From the cell containing the given text, extract its center point as (x, y) coordinate. 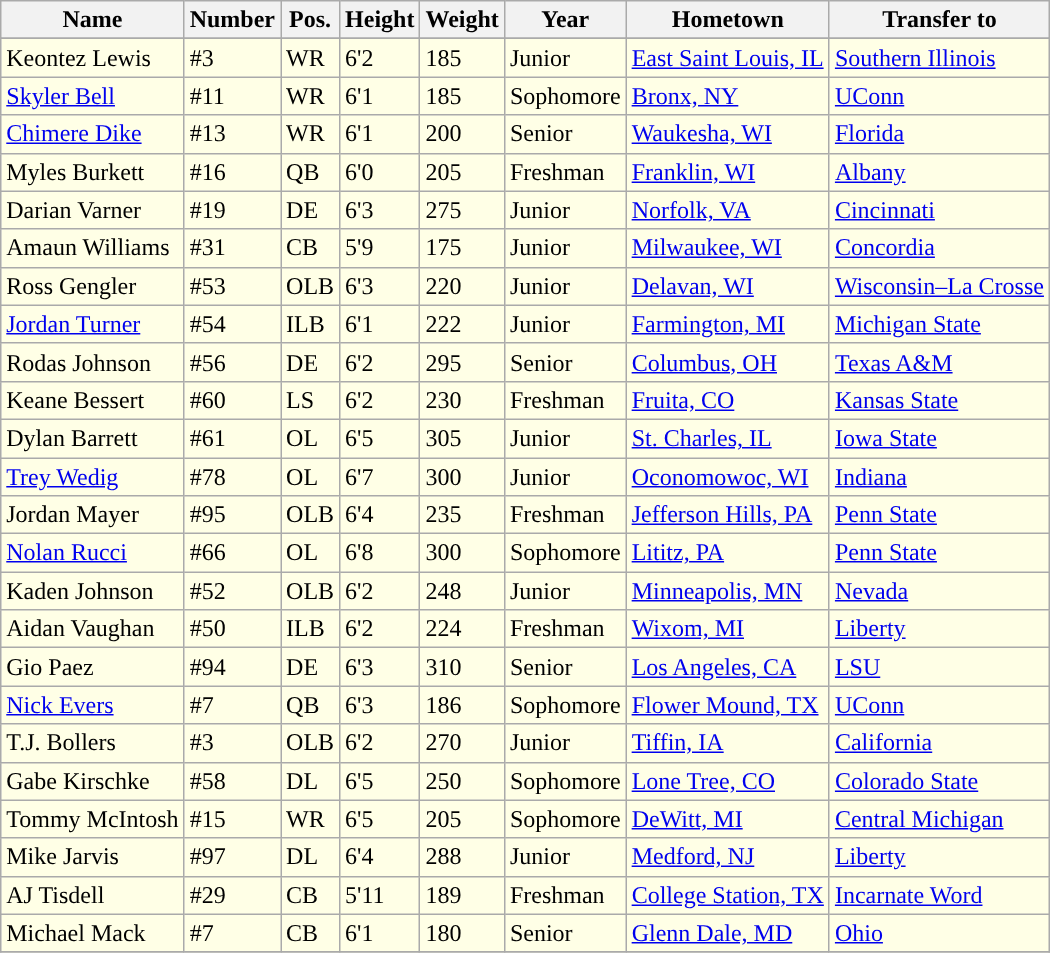
Michigan State (939, 324)
Keane Bessert (92, 400)
Myles Burkett (92, 172)
East Saint Louis, IL (728, 58)
310 (462, 667)
Gabe Kirschke (92, 781)
275 (462, 210)
Tiffin, IA (728, 743)
Ross Gengler (92, 286)
Skyler Bell (92, 96)
Rodas Johnson (92, 362)
DeWitt, MI (728, 819)
AJ Tisdell (92, 895)
222 (462, 324)
Waukesha, WI (728, 134)
St. Charles, IL (728, 438)
#50 (232, 629)
Norfolk, VA (728, 210)
200 (462, 134)
Trey Wedig (92, 477)
Texas A&M (939, 362)
Kansas State (939, 400)
Michael Mack (92, 933)
Name (92, 20)
#13 (232, 134)
#15 (232, 819)
Iowa State (939, 438)
#31 (232, 248)
Year (565, 20)
Pos. (310, 20)
Nevada (939, 591)
#52 (232, 591)
#19 (232, 210)
Lone Tree, CO (728, 781)
Farmington, MI (728, 324)
Bronx, NY (728, 96)
Fruita, CO (728, 400)
Keontez Lewis (92, 58)
Glenn Dale, MD (728, 933)
Hometown (728, 20)
Tommy McIntosh (92, 819)
Number (232, 20)
#53 (232, 286)
Jordan Mayer (92, 515)
305 (462, 438)
LS (310, 400)
Height (380, 20)
224 (462, 629)
#94 (232, 667)
#66 (232, 553)
College Station, TX (728, 895)
T.J. Bollers (92, 743)
Nick Evers (92, 705)
Indiana (939, 477)
Minneapolis, MN (728, 591)
Chimere Dike (92, 134)
175 (462, 248)
Wisconsin–La Crosse (939, 286)
#60 (232, 400)
270 (462, 743)
5'9 (380, 248)
Darian Varner (92, 210)
6'0 (380, 172)
235 (462, 515)
California (939, 743)
Aidan Vaughan (92, 629)
Albany (939, 172)
Central Michigan (939, 819)
Los Angeles, CA (728, 667)
Concordia (939, 248)
Kaden Johnson (92, 591)
Flower Mound, TX (728, 705)
Lititz, PA (728, 553)
220 (462, 286)
Nolan Rucci (92, 553)
Ohio (939, 933)
#95 (232, 515)
#11 (232, 96)
#78 (232, 477)
Delavan, WI (728, 286)
180 (462, 933)
Dylan Barrett (92, 438)
#61 (232, 438)
5'11 (380, 895)
#29 (232, 895)
Weight (462, 20)
Transfer to (939, 20)
248 (462, 591)
230 (462, 400)
Incarnate Word (939, 895)
LSU (939, 667)
#56 (232, 362)
Cincinnati (939, 210)
Jordan Turner (92, 324)
288 (462, 857)
250 (462, 781)
Southern Illinois (939, 58)
6'8 (380, 553)
Amaun Williams (92, 248)
Milwaukee, WI (728, 248)
#58 (232, 781)
Florida (939, 134)
Mike Jarvis (92, 857)
Oconomowoc, WI (728, 477)
Medford, NJ (728, 857)
Colorado State (939, 781)
Columbus, OH (728, 362)
Franklin, WI (728, 172)
186 (462, 705)
#54 (232, 324)
295 (462, 362)
189 (462, 895)
Gio Paez (92, 667)
#97 (232, 857)
6'7 (380, 477)
Wixom, MI (728, 629)
#16 (232, 172)
Jefferson Hills, PA (728, 515)
